Return (X, Y) of the center of cell containing provided text 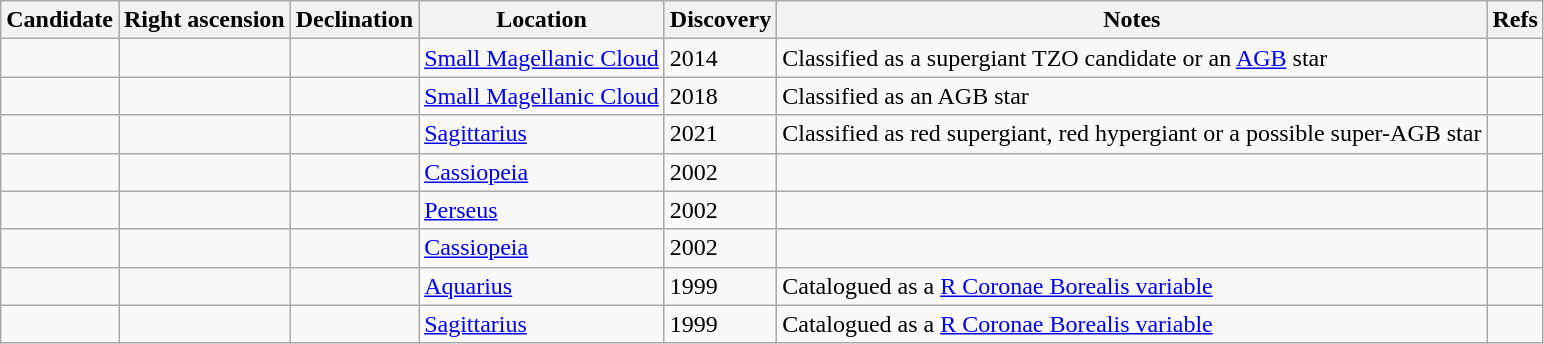
Discovery (720, 20)
2014 (720, 58)
Right ascension (204, 20)
Perseus (542, 210)
Location (542, 20)
Refs (1515, 20)
Classified as red supergiant, red hypergiant or a possible super-AGB star (1132, 134)
Candidate (60, 20)
Notes (1132, 20)
Aquarius (542, 286)
2021 (720, 134)
Classified as an AGB star (1132, 96)
2018 (720, 96)
Declination (354, 20)
Classified as a supergiant TZO candidate or an AGB star (1132, 58)
